Provide the (x, y) coordinate of the cell's center where the given text is located.  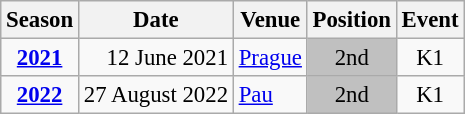
Season (40, 20)
Event (430, 20)
27 August 2022 (156, 95)
2022 (40, 95)
Position (352, 20)
12 June 2021 (156, 58)
Prague (270, 58)
Pau (270, 95)
Date (156, 20)
2021 (40, 58)
Venue (270, 20)
